Return [X, Y] of the center of cell containing provided text 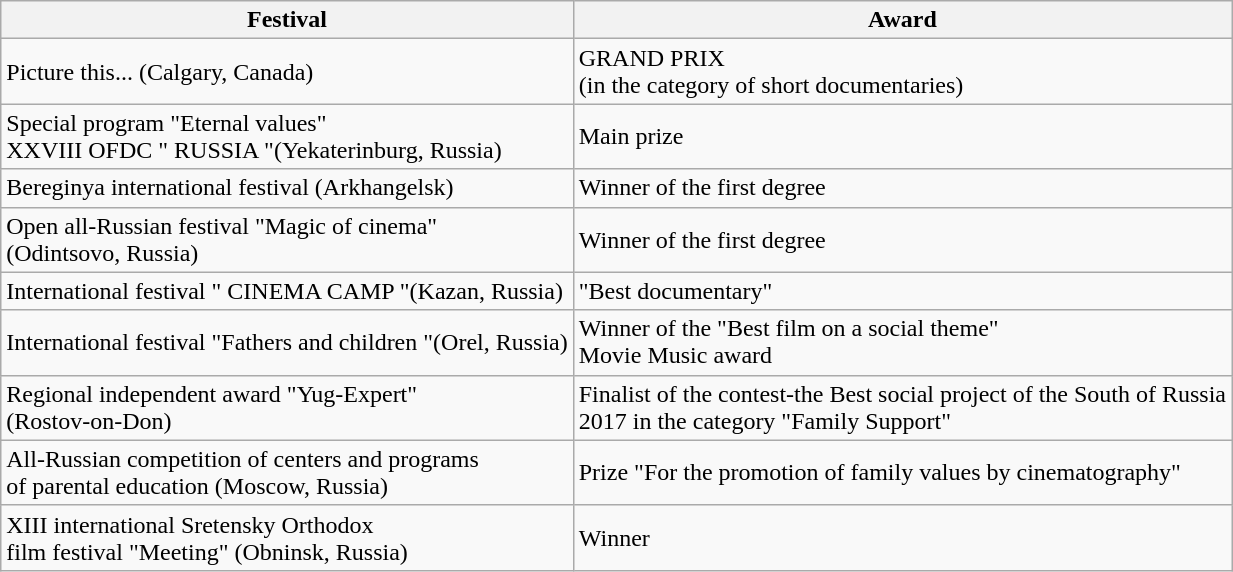
Special program "Eternal values" XXVIII OFDC " RUSSIA "(Yekaterinburg, Russia) [287, 136]
XIII international Sretensky Orthodox film festival "Meeting" (Obninsk, Russia) [287, 538]
International festival " CINEMA CAMP "(Kazan, Russia) [287, 291]
Winner of the "Best film on a social theme" Movie Music award [902, 342]
Open all-Russian festival "Magic of cinema" (Odintsovo, Russia) [287, 240]
Finalist of the contest-the Best social project of the South of Russia 2017 in the category "Family Support" [902, 408]
GRAND PRIX(in the category of short documentaries) [902, 72]
All-Russian competition of centers and programs of parental education (Moscow, Russia) [287, 472]
Regional independent award "Yug-Expert" (Rostov-on-Don) [287, 408]
Picture this... (Calgary, Canada) [287, 72]
Main prize [902, 136]
Bereginya international festival (Arkhangelsk) [287, 188]
Prize "For the promotion of family values by cinematography" [902, 472]
"Best documentary" [902, 291]
International festival "Fathers and children "(Orel, Russia) [287, 342]
Festival [287, 20]
Winner [902, 538]
Award [902, 20]
